Pinpoint the cell where the given text exists, returning its [x, y] midpoint coordinate. 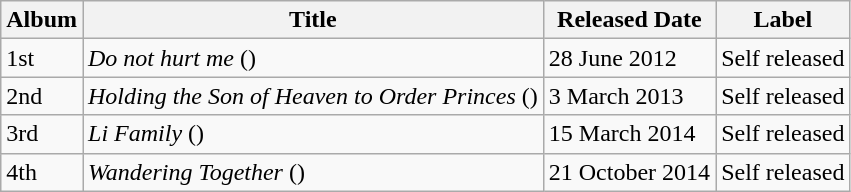
3 March 2013 [629, 96]
15 March 2014 [629, 134]
Released Date [629, 20]
Title [312, 20]
Album [42, 20]
Wandering Together () [312, 172]
Holding the Son of Heaven to Order Princes () [312, 96]
4th [42, 172]
Li Family () [312, 134]
28 June 2012 [629, 58]
Label [783, 20]
1st [42, 58]
Do not hurt me () [312, 58]
21 October 2014 [629, 172]
2nd [42, 96]
3rd [42, 134]
